Scan for the cell matching the given text and deliver its [x, y] coordinate at center. 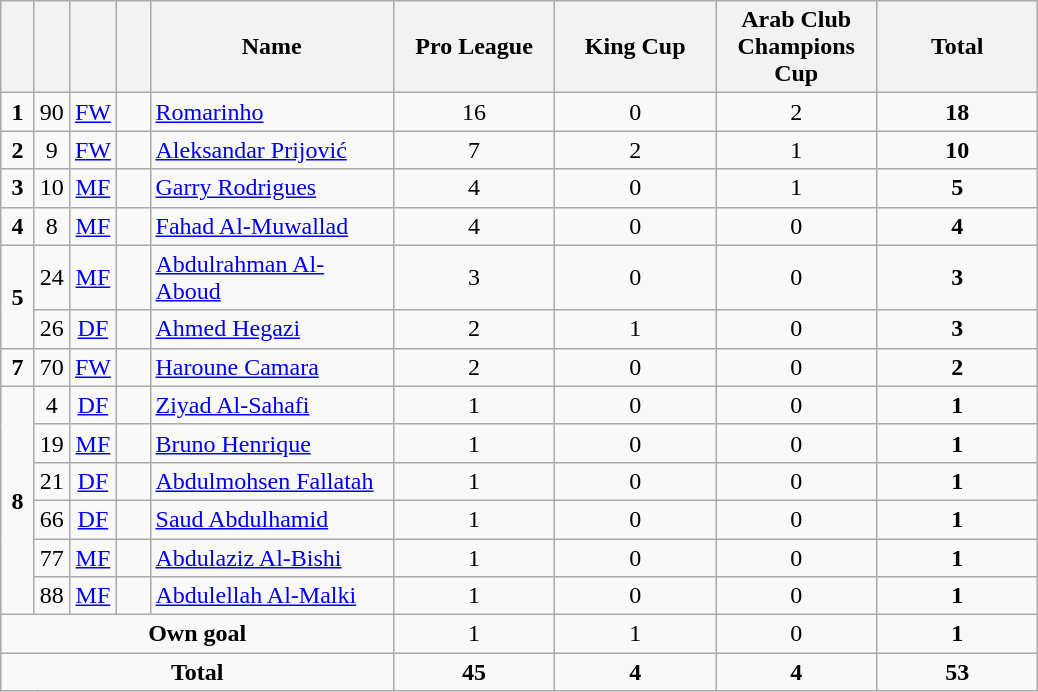
Abdulrahman Al-Aboud [272, 278]
26 [52, 329]
66 [52, 519]
9 [52, 150]
Abdulmohsen Fallatah [272, 481]
Bruno Henrique [272, 443]
Arab Club Champions Cup [796, 47]
90 [52, 112]
70 [52, 367]
Own goal [198, 634]
88 [52, 596]
Name [272, 47]
45 [474, 672]
18 [958, 112]
King Cup [636, 47]
Abdulellah Al-Malki [272, 596]
Abdulaziz Al-Bishi [272, 557]
Romarinho [272, 112]
16 [474, 112]
24 [52, 278]
Saud Abdulhamid [272, 519]
Ahmed Hegazi [272, 329]
Fahad Al-Muwallad [272, 226]
77 [52, 557]
Pro League [474, 47]
Ziyad Al-Sahafi [272, 405]
Haroune Camara [272, 367]
21 [52, 481]
Garry Rodrigues [272, 188]
53 [958, 672]
Aleksandar Prijović [272, 150]
19 [52, 443]
